Detect which cell encompasses the target text, then output its [X, Y] center coordinate. 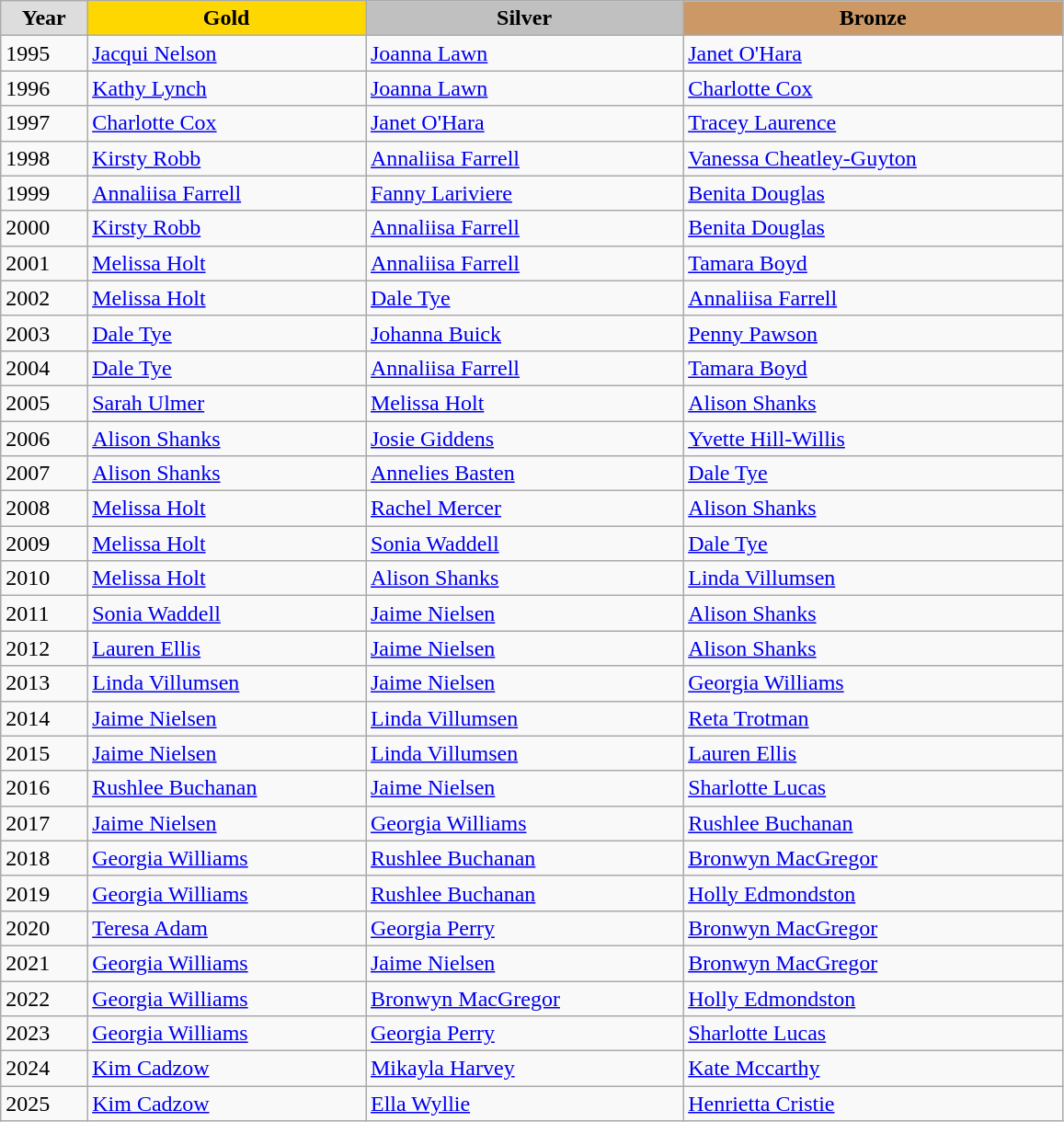
2013 [44, 683]
1998 [44, 158]
Bronze [874, 18]
Penny Pawson [874, 333]
2005 [44, 403]
Kathy Lynch [226, 88]
2023 [44, 1034]
Josie Giddens [524, 439]
1997 [44, 123]
2016 [44, 788]
Ella Wyllie [524, 1104]
Rachel Mercer [524, 509]
2025 [44, 1104]
Tracey Laurence [874, 123]
2008 [44, 509]
Mikayla Harvey [524, 1069]
2017 [44, 823]
2009 [44, 544]
1996 [44, 88]
Year [44, 18]
Sarah Ulmer [226, 403]
2022 [44, 998]
Kate Mccarthy [874, 1069]
Henrietta Cristie [874, 1104]
Teresa Adam [226, 928]
Reta Trotman [874, 718]
Gold [226, 18]
2011 [44, 613]
2012 [44, 648]
2007 [44, 474]
2020 [44, 928]
2006 [44, 439]
2019 [44, 893]
Yvette Hill-Willis [874, 439]
2004 [44, 368]
1999 [44, 193]
2010 [44, 578]
2001 [44, 263]
2014 [44, 718]
2018 [44, 858]
2000 [44, 228]
Annelies Basten [524, 474]
2003 [44, 333]
Fanny Lariviere [524, 193]
2021 [44, 963]
Vanessa Cheatley-Guyton [874, 158]
2002 [44, 298]
1995 [44, 53]
2015 [44, 753]
2024 [44, 1069]
Silver [524, 18]
Johanna Buick [524, 333]
Jacqui Nelson [226, 53]
